Capture the cell that displays the provided text and extract its (X, Y) central coordinate. 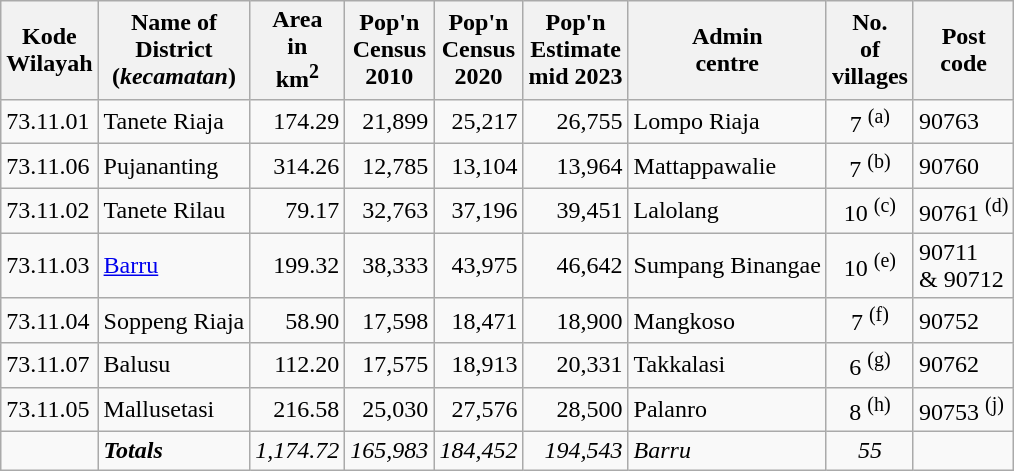
8 (h) (870, 410)
73.11.01 (50, 122)
17,575 (390, 366)
7 (b) (870, 166)
73.11.04 (50, 320)
Takkalasi (727, 366)
Lompo Riaja (727, 122)
112.20 (298, 366)
32,763 (390, 210)
73.11.07 (50, 366)
184,452 (478, 451)
Mattappawalie (727, 166)
Pop'nCensus2020 (478, 50)
194,543 (576, 451)
73.11.05 (50, 410)
13,964 (576, 166)
Areainkm2 (298, 50)
18,913 (478, 366)
58.90 (298, 320)
165,983 (390, 451)
Mangkoso (727, 320)
90763 (963, 122)
90752 (963, 320)
90711& 90712 (963, 266)
Kode Wilayah (50, 50)
90762 (963, 366)
18,900 (576, 320)
Admincentre (727, 50)
26,755 (576, 122)
73.11.03 (50, 266)
13,104 (478, 166)
39,451 (576, 210)
7 (a) (870, 122)
Tanete Riaja (174, 122)
28,500 (576, 410)
27,576 (478, 410)
Pop'nEstimatemid 2023 (576, 50)
Pujananting (174, 166)
79.17 (298, 210)
Soppeng Riaja (174, 320)
Balusu (174, 366)
Sumpang Binangae (727, 266)
73.11.06 (50, 166)
10 (e) (870, 266)
73.11.02 (50, 210)
Mallusetasi (174, 410)
174.29 (298, 122)
90753 (j) (963, 410)
1,174.72 (298, 451)
Tanete Rilau (174, 210)
25,217 (478, 122)
Pop'nCensus2010 (390, 50)
Postcode (963, 50)
46,642 (576, 266)
12,785 (390, 166)
199.32 (298, 266)
37,196 (478, 210)
21,899 (390, 122)
55 (870, 451)
Name ofDistrict(kecamatan) (174, 50)
7 (f) (870, 320)
Palanro (727, 410)
20,331 (576, 366)
6 (g) (870, 366)
216.58 (298, 410)
Totals (174, 451)
17,598 (390, 320)
90760 (963, 166)
25,030 (390, 410)
No.ofvillages (870, 50)
18,471 (478, 320)
314.26 (298, 166)
Lalolang (727, 210)
10 (c) (870, 210)
90761 (d) (963, 210)
38,333 (390, 266)
43,975 (478, 266)
